Extract the (X, Y) coordinate from the center of the cell holding the provided text.  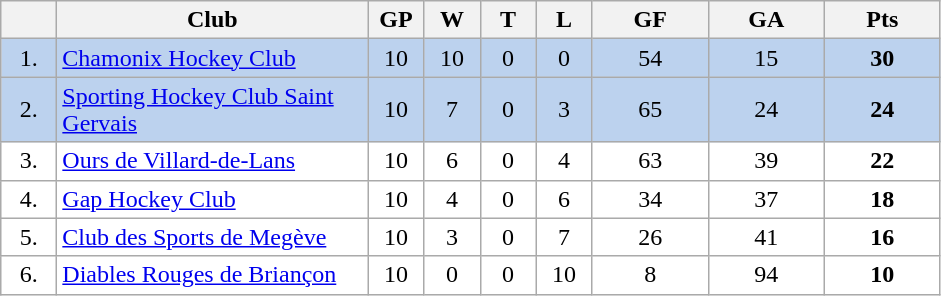
26 (650, 237)
GP (396, 20)
L (564, 20)
Chamonix Hockey Club (212, 58)
GF (650, 20)
Sporting Hockey Club Saint Gervais (212, 110)
W (452, 20)
Pts (882, 20)
16 (882, 237)
22 (882, 161)
41 (766, 237)
Ours de Villard-de-Lans (212, 161)
6. (29, 275)
2. (29, 110)
Club des Sports de Megève (212, 237)
94 (766, 275)
1. (29, 58)
Diables Rouges de Briançon (212, 275)
Gap Hockey Club (212, 199)
18 (882, 199)
63 (650, 161)
30 (882, 58)
4. (29, 199)
Club (212, 20)
65 (650, 110)
39 (766, 161)
5. (29, 237)
3. (29, 161)
T (508, 20)
15 (766, 58)
8 (650, 275)
34 (650, 199)
GA (766, 20)
54 (650, 58)
37 (766, 199)
